Identify which cell holds the provided text, then report its (X, Y) central coordinate. 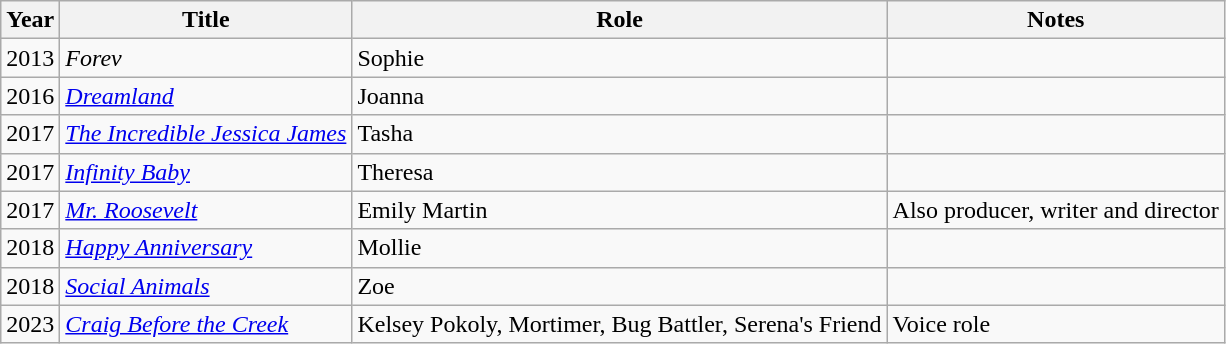
Happy Anniversary (206, 248)
Joanna (620, 96)
Voice role (1056, 324)
Also producer, writer and director (1056, 210)
Year (30, 20)
Zoe (620, 286)
Theresa (620, 172)
Role (620, 20)
Social Animals (206, 286)
Dreamland (206, 96)
Mollie (620, 248)
Craig Before the Creek (206, 324)
Title (206, 20)
Kelsey Pokoly, Mortimer, Bug Battler, Serena's Friend (620, 324)
Sophie (620, 58)
Emily Martin (620, 210)
Tasha (620, 134)
2016 (30, 96)
The Incredible Jessica James (206, 134)
Infinity Baby (206, 172)
2023 (30, 324)
Notes (1056, 20)
2013 (30, 58)
Forev (206, 58)
Mr. Roosevelt (206, 210)
